For the text-containing cell, return its midpoint in (X, Y) coordinate format. 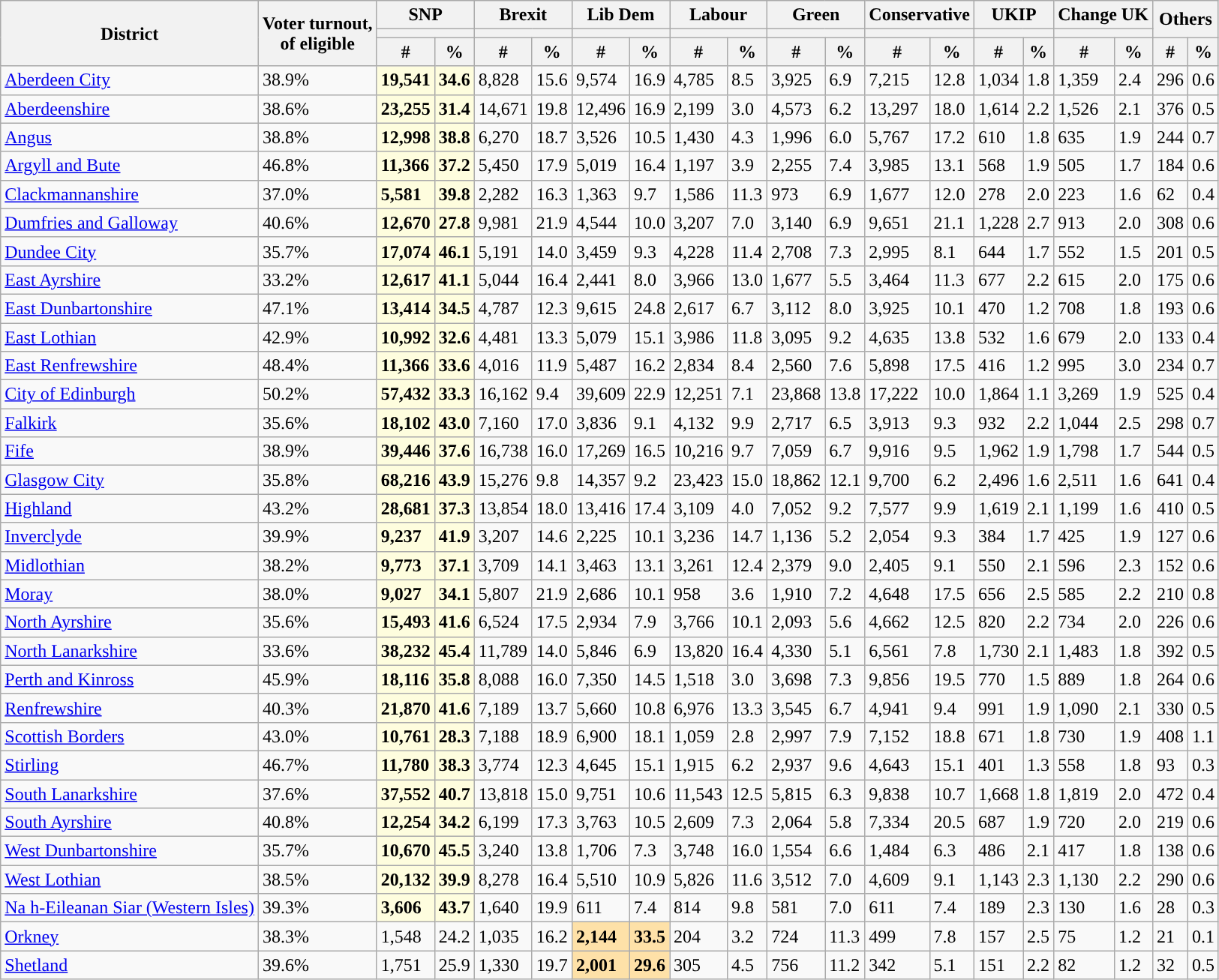
1,136 (797, 537)
19.5 (951, 679)
West Dunbartonshire (130, 851)
913 (1085, 223)
4,635 (897, 337)
11.6 (747, 880)
46.7% (317, 765)
34.1 (455, 594)
226 (1170, 622)
18,116 (405, 679)
39.6% (317, 965)
2,064 (797, 823)
12.1 (845, 480)
3,236 (699, 537)
South Ayrshire (130, 823)
11,543 (699, 794)
3,698 (797, 679)
14,671 (503, 109)
9,838 (897, 794)
Perth and Kinross (130, 679)
40.7 (455, 794)
38.0% (317, 594)
33.2% (317, 280)
46.8% (317, 166)
376 (1170, 109)
8,088 (503, 679)
1,640 (503, 908)
6.6 (845, 851)
17,269 (600, 451)
Lib Dem (620, 15)
9,237 (405, 537)
2,997 (797, 736)
5.6 (845, 622)
41.9 (455, 537)
505 (1085, 166)
2.8 (747, 736)
1,586 (699, 194)
3,109 (699, 508)
7,577 (897, 508)
28,681 (405, 508)
7.2 (845, 594)
38.8 (455, 137)
2,560 (797, 366)
Midlothian (130, 565)
3,459 (600, 251)
22.9 (650, 394)
Moray (130, 594)
2,609 (699, 823)
12,998 (405, 137)
9,027 (405, 594)
2,834 (699, 366)
13,416 (600, 508)
Scottish Borders (130, 736)
3,526 (600, 137)
193 (1170, 308)
37.2 (455, 166)
401 (998, 765)
5,767 (897, 137)
730 (1085, 736)
4,648 (897, 594)
57,432 (405, 394)
244 (1170, 137)
13,818 (503, 794)
32.6 (455, 337)
24.8 (650, 308)
16.5 (650, 451)
814 (699, 908)
29.6 (650, 965)
290 (1170, 880)
UKIP (1013, 15)
45.9% (317, 679)
40.3% (317, 708)
19,541 (405, 80)
19.7 (552, 965)
6,270 (503, 137)
Argyll and Bute (130, 166)
32 (1170, 965)
2,686 (600, 594)
8,828 (503, 80)
16,162 (503, 394)
5.5 (845, 280)
2,199 (699, 109)
2,001 (600, 965)
5,581 (405, 194)
12.4 (747, 565)
298 (1170, 423)
Renfrewshire (130, 708)
568 (998, 166)
37.0% (317, 194)
Orkney (130, 937)
12,617 (405, 280)
3,095 (797, 337)
Stirling (130, 765)
644 (998, 251)
43.0% (317, 736)
635 (1085, 137)
3,464 (897, 280)
3,545 (797, 708)
558 (1085, 765)
152 (1170, 565)
1,090 (1085, 708)
7,215 (897, 80)
4,544 (600, 223)
17.2 (951, 137)
68,216 (405, 480)
2,441 (600, 280)
Inverclyde (130, 537)
278 (998, 194)
552 (1085, 251)
21.1 (951, 223)
3,269 (1085, 394)
2,405 (897, 565)
2,144 (600, 937)
392 (1170, 651)
1,143 (998, 880)
1,619 (998, 508)
724 (797, 937)
39,446 (405, 451)
7,350 (600, 679)
45.5 (455, 851)
1,228 (998, 223)
7,152 (897, 736)
410 (1170, 508)
756 (797, 965)
34.2 (455, 823)
2,934 (600, 622)
677 (998, 280)
27.8 (455, 223)
12,670 (405, 223)
14.7 (747, 537)
610 (998, 137)
Na h-Eileanan Siar (Western Isles) (130, 908)
1,059 (699, 736)
38.5% (317, 880)
37.6% (317, 794)
4,645 (600, 765)
151 (998, 965)
2,937 (797, 765)
38.3% (317, 937)
3,985 (897, 166)
3,763 (600, 823)
18.7 (552, 137)
889 (1085, 679)
Angus (130, 137)
3,748 (699, 851)
641 (1170, 480)
33.5 (650, 937)
3,774 (503, 765)
2.7 (1038, 223)
1,548 (405, 937)
40.8% (317, 823)
18.8 (951, 736)
3,986 (699, 337)
43.7 (455, 908)
5.2 (845, 537)
Brexit (523, 15)
305 (699, 965)
4.0 (747, 508)
Fife (130, 451)
9,615 (600, 308)
17.4 (650, 508)
12.0 (951, 194)
42.9% (317, 337)
6.0 (845, 137)
17,074 (405, 251)
Clackmannanshire (130, 194)
157 (998, 937)
19.8 (552, 109)
525 (1170, 394)
38.3 (455, 765)
7.6 (845, 366)
37,552 (405, 794)
8.4 (747, 366)
1,554 (797, 851)
2,282 (503, 194)
18.9 (552, 736)
39.3% (317, 908)
8.5 (747, 80)
585 (1085, 594)
210 (1170, 594)
4,573 (797, 109)
Labour (719, 15)
596 (1085, 565)
3,766 (699, 622)
9,751 (600, 794)
37.6 (455, 451)
12,496 (600, 109)
17,222 (897, 394)
38.2% (317, 565)
3,112 (797, 308)
19.9 (552, 908)
6,976 (699, 708)
47.1% (317, 308)
189 (998, 908)
12,251 (699, 394)
671 (998, 736)
9,981 (503, 223)
1,730 (998, 651)
342 (897, 965)
10.7 (951, 794)
40.6% (317, 223)
11,780 (405, 765)
Shetland (130, 965)
264 (1170, 679)
5,019 (600, 166)
219 (1170, 823)
62 (1170, 194)
18,102 (405, 423)
1,518 (699, 679)
9,651 (897, 223)
932 (998, 423)
995 (1085, 366)
499 (897, 937)
1,614 (998, 109)
1,819 (1085, 794)
3,606 (405, 908)
Voter turnout,of eligible (317, 33)
204 (699, 937)
184 (1170, 166)
7,059 (797, 451)
34.5 (455, 308)
973 (797, 194)
46.1 (455, 251)
2.4 (1133, 80)
1,996 (797, 137)
East Lothian (130, 337)
20,132 (405, 880)
West Lothian (130, 880)
9,574 (600, 80)
296 (1170, 80)
820 (998, 622)
Green (816, 15)
10.6 (650, 794)
1,035 (503, 937)
1,915 (699, 765)
35.8% (317, 480)
581 (797, 908)
1,962 (998, 451)
43.2% (317, 508)
SNP (425, 15)
330 (1170, 708)
17.9 (552, 166)
4,228 (699, 251)
7,052 (797, 508)
1,864 (998, 394)
21 (1170, 937)
14.6 (552, 537)
18,862 (797, 480)
4,132 (699, 423)
11.8 (747, 337)
127 (1170, 537)
12.8 (951, 80)
10,670 (405, 851)
93 (1170, 765)
18.1 (650, 736)
5,846 (600, 651)
1,526 (1085, 109)
43.0 (455, 423)
8.1 (951, 251)
31.4 (455, 109)
20.5 (951, 823)
3,709 (503, 565)
2,093 (797, 622)
0.8 (1203, 594)
50.2% (317, 394)
470 (998, 308)
13,820 (699, 651)
17.3 (552, 823)
13,414 (405, 308)
2,708 (797, 251)
15,276 (503, 480)
6,900 (600, 736)
4,787 (503, 308)
9,773 (405, 565)
4,785 (699, 80)
28.3 (455, 736)
9.0 (845, 565)
Falkirk (130, 423)
16.3 (552, 194)
38.6% (317, 109)
5,660 (600, 708)
82 (1085, 965)
708 (1085, 308)
21,870 (405, 708)
7,334 (897, 823)
35.8 (455, 679)
1,199 (1085, 508)
45.4 (455, 651)
175 (1170, 280)
720 (1085, 823)
2,717 (797, 423)
5,044 (503, 280)
14.1 (552, 565)
1,034 (998, 80)
11,789 (503, 651)
33.6 (455, 366)
Conservative (920, 15)
7.1 (747, 394)
3,512 (797, 880)
417 (1085, 851)
4,330 (797, 651)
District (130, 33)
37.3 (455, 508)
24.2 (455, 937)
28 (1170, 908)
10.8 (650, 708)
4,643 (897, 765)
7,188 (503, 736)
4,662 (897, 622)
7,160 (503, 423)
9,856 (897, 679)
10.9 (650, 880)
532 (998, 337)
486 (998, 851)
4.5 (747, 965)
East Ayrshire (130, 280)
38.8% (317, 137)
1,130 (1085, 880)
Aberdeenshire (130, 109)
1,798 (1085, 451)
1,430 (699, 137)
687 (998, 823)
2,496 (998, 480)
12,254 (405, 823)
5,898 (897, 366)
11.2 (845, 965)
75 (1085, 937)
1,484 (897, 851)
33.3 (455, 394)
10,761 (405, 736)
384 (998, 537)
1,044 (1085, 423)
43.9 (455, 480)
Glasgow City (130, 480)
8,278 (503, 880)
11.9 (552, 366)
408 (1170, 736)
6.5 (845, 423)
15.6 (552, 80)
16,738 (503, 451)
9.6 (845, 765)
3,836 (600, 423)
3,913 (897, 423)
1,751 (405, 965)
Highland (130, 508)
2,511 (1085, 480)
3.9 (747, 166)
133 (1170, 337)
10,992 (405, 337)
6,199 (503, 823)
734 (1085, 622)
5,815 (797, 794)
4,481 (503, 337)
East Dunbartonshire (130, 308)
North Ayrshire (130, 622)
3,240 (503, 851)
550 (998, 565)
2,617 (699, 308)
North Lanarkshire (130, 651)
1,706 (600, 851)
472 (1170, 794)
2,054 (897, 537)
9.5 (951, 451)
308 (1170, 223)
5,487 (600, 366)
770 (998, 679)
3,463 (600, 565)
1,910 (797, 594)
13,297 (897, 109)
34.6 (455, 80)
Aberdeen City (130, 80)
7,189 (503, 708)
615 (1085, 280)
Dundee City (130, 251)
3.2 (747, 937)
3,966 (699, 280)
5,510 (600, 880)
13.7 (552, 708)
679 (1085, 337)
23,423 (699, 480)
11.4 (747, 251)
5,450 (503, 166)
2,995 (897, 251)
201 (1170, 251)
5,826 (699, 880)
13,854 (503, 508)
39,609 (600, 394)
958 (699, 594)
2,379 (797, 565)
3,140 (797, 223)
17.0 (552, 423)
41.1 (455, 280)
656 (998, 594)
Change UK (1103, 15)
48.4% (317, 366)
1,363 (600, 194)
416 (998, 366)
East Renfrewshire (130, 366)
38,232 (405, 651)
1.3 (1038, 765)
15,493 (405, 622)
234 (1170, 366)
9,916 (897, 451)
6,524 (503, 622)
991 (998, 708)
4.3 (747, 137)
37.1 (455, 565)
Dumfries and Galloway (130, 223)
1,668 (998, 794)
425 (1085, 537)
14,357 (600, 480)
23,868 (797, 394)
4,016 (503, 366)
544 (1170, 451)
3.6 (747, 594)
South Lanarkshire (130, 794)
3,261 (699, 565)
10,216 (699, 451)
1,330 (503, 965)
0.1 (1203, 937)
130 (1085, 908)
1,197 (699, 166)
5,807 (503, 594)
1,483 (1085, 651)
6,561 (897, 651)
14.5 (650, 679)
5.8 (845, 823)
Others (1185, 19)
2,255 (797, 166)
5,191 (503, 251)
1,359 (1085, 80)
39.9% (317, 537)
25.9 (455, 965)
4,941 (897, 708)
23,255 (405, 109)
33.6% (317, 651)
2,225 (600, 537)
5,079 (600, 337)
223 (1085, 194)
13.0 (747, 280)
4,609 (897, 880)
39.8 (455, 194)
39.9 (455, 880)
City of Edinburgh (130, 394)
9,700 (897, 480)
138 (1170, 851)
